Detect which cell encompasses the target text, then output its (X, Y) center coordinate. 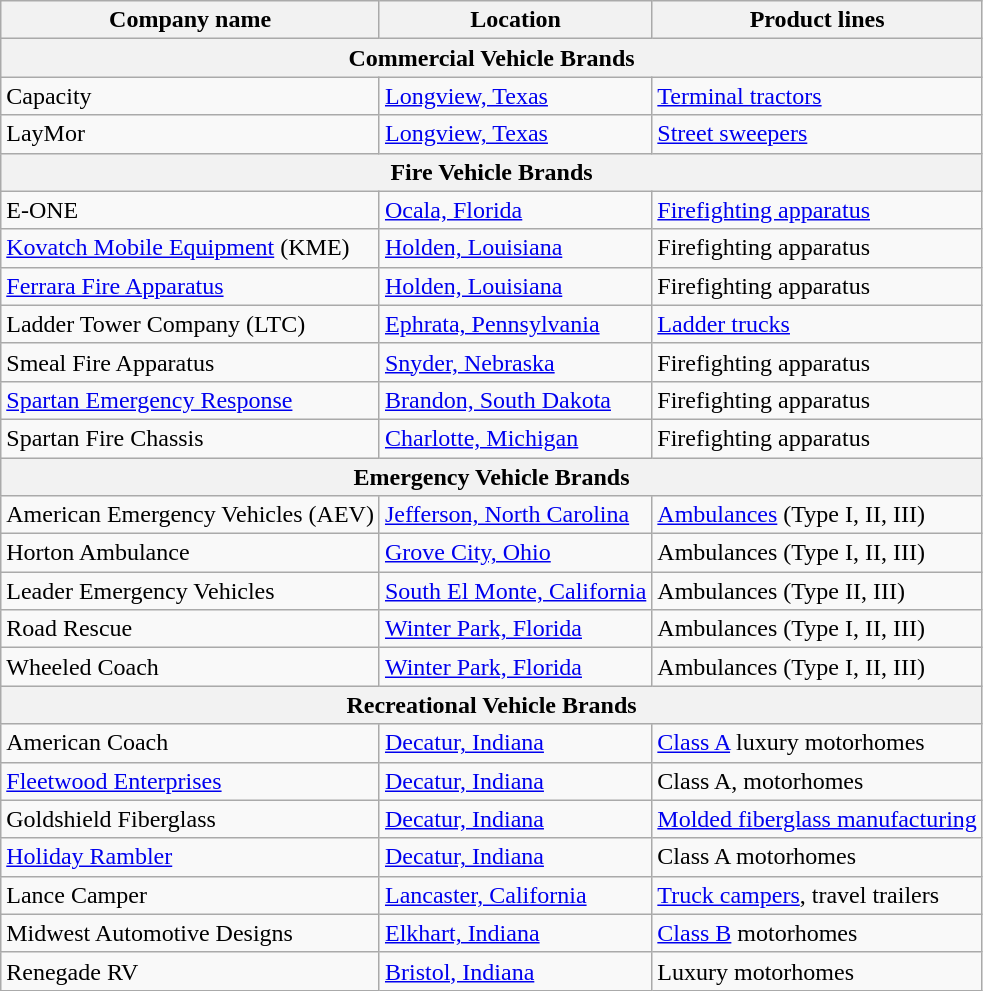
Emergency Vehicle Brands (492, 477)
Recreational Vehicle Brands (492, 705)
Lance Camper (190, 895)
Truck campers, travel trailers (818, 895)
Molded fiberglass manufacturing (818, 819)
Terminal tractors (818, 96)
Grove City, Ohio (515, 553)
Fleetwood Enterprises (190, 781)
Company name (190, 20)
Jefferson, North Carolina (515, 515)
E-ONE (190, 210)
Spartan Emergency Response (190, 400)
Street sweepers (818, 134)
LayMor (190, 134)
Ephrata, Pennsylvania (515, 324)
Horton Ambulance (190, 553)
Location (515, 20)
Ladder trucks (818, 324)
Renegade RV (190, 971)
Charlotte, Michigan (515, 438)
Ferrara Fire Apparatus (190, 286)
Snyder, Nebraska (515, 362)
Holiday Rambler (190, 857)
Brandon, South Dakota (515, 400)
South El Monte, California (515, 591)
Class A motorhomes (818, 857)
American Emergency Vehicles (AEV) (190, 515)
Road Rescue (190, 629)
Luxury motorhomes (818, 971)
Smeal Fire Apparatus (190, 362)
Midwest Automotive Designs (190, 933)
Fire Vehicle Brands (492, 172)
Class B motorhomes (818, 933)
Leader Emergency Vehicles (190, 591)
Elkhart, Indiana (515, 933)
Product lines (818, 20)
Spartan Fire Chassis (190, 438)
Goldshield Fiberglass (190, 819)
Ladder Tower Company (LTC) (190, 324)
Wheeled Coach (190, 667)
Lancaster, California (515, 895)
Class A, motorhomes (818, 781)
Ocala, Florida (515, 210)
Capacity (190, 96)
American Coach (190, 743)
Commercial Vehicle Brands (492, 58)
Bristol, Indiana (515, 971)
Class A luxury motorhomes (818, 743)
Ambulances (Type II, III) (818, 591)
Kovatch Mobile Equipment (KME) (190, 248)
